Return (x, y) of the center of cell containing provided text 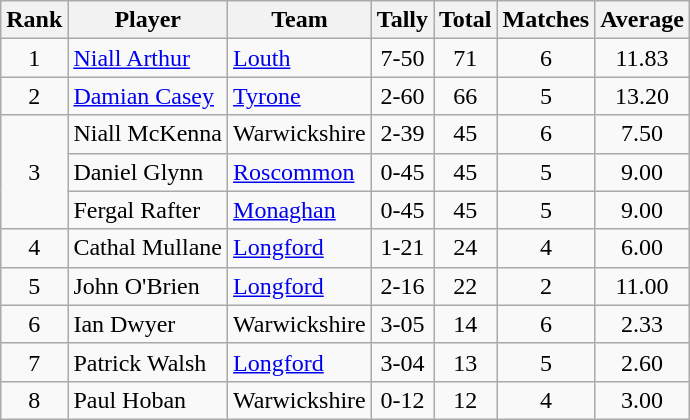
14 (466, 324)
Niall Arthur (148, 58)
7-50 (402, 58)
Tyrone (300, 96)
12 (466, 400)
John O'Brien (148, 286)
13.20 (642, 96)
2.60 (642, 362)
6.00 (642, 248)
22 (466, 286)
2-16 (402, 286)
Total (466, 20)
11.83 (642, 58)
Tally (402, 20)
1 (34, 58)
Ian Dwyer (148, 324)
Damian Casey (148, 96)
Cathal Mullane (148, 248)
Paul Hoban (148, 400)
0-12 (402, 400)
24 (466, 248)
66 (466, 96)
Louth (300, 58)
Roscommon (300, 172)
2-39 (402, 134)
Patrick Walsh (148, 362)
Rank (34, 20)
3 (34, 172)
13 (466, 362)
3-05 (402, 324)
2.33 (642, 324)
Monaghan (300, 210)
Team (300, 20)
2-60 (402, 96)
7 (34, 362)
3.00 (642, 400)
8 (34, 400)
71 (466, 58)
Fergal Rafter (148, 210)
Daniel Glynn (148, 172)
7.50 (642, 134)
11.00 (642, 286)
Niall McKenna (148, 134)
3-04 (402, 362)
Player (148, 20)
Matches (546, 20)
Average (642, 20)
1-21 (402, 248)
